Detect which cell encompasses the target text, then output its (X, Y) center coordinate. 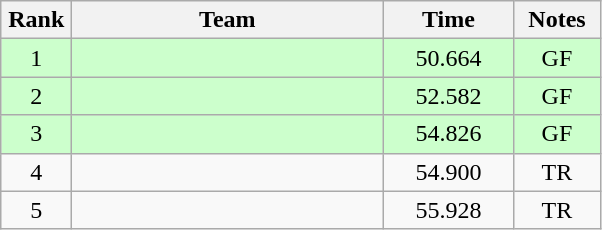
Notes (557, 20)
55.928 (448, 210)
5 (36, 210)
54.826 (448, 134)
2 (36, 96)
52.582 (448, 96)
Team (228, 20)
50.664 (448, 58)
1 (36, 58)
Time (448, 20)
4 (36, 172)
54.900 (448, 172)
Rank (36, 20)
3 (36, 134)
